Determine the [x, y] coordinate at the center of the cell enclosing the given text.  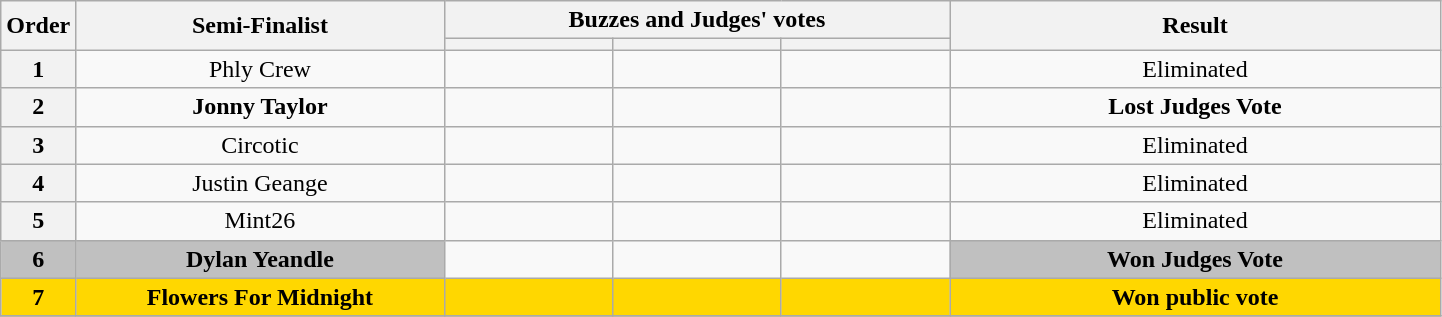
6 [38, 259]
Lost Judges Vote [1195, 107]
3 [38, 145]
Dylan Yeandle [260, 259]
4 [38, 183]
Jonny Taylor [260, 107]
5 [38, 221]
Won public vote [1195, 297]
Flowers For Midnight [260, 297]
Circotic [260, 145]
Semi-Finalist [260, 26]
2 [38, 107]
Phly Crew [260, 69]
Result [1195, 26]
7 [38, 297]
Won Judges Vote [1195, 259]
Buzzes and Judges' votes [697, 20]
1 [38, 69]
Justin Geange [260, 183]
Order [38, 26]
Mint26 [260, 221]
